Determine the (x, y) coordinate at the center of the cell enclosing the given text.  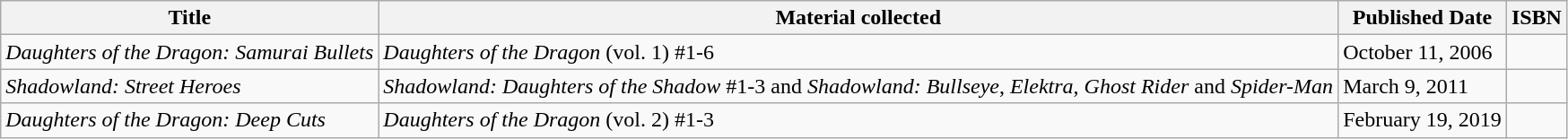
Title (190, 18)
February 19, 2019 (1423, 120)
Daughters of the Dragon (vol. 2) #1-3 (858, 120)
October 11, 2006 (1423, 52)
Material collected (858, 18)
Daughters of the Dragon: Samurai Bullets (190, 52)
Daughters of the Dragon (vol. 1) #1-6 (858, 52)
ISBN (1536, 18)
Shadowland: Street Heroes (190, 86)
Daughters of the Dragon: Deep Cuts (190, 120)
Published Date (1423, 18)
Shadowland: Daughters of the Shadow #1-3 and Shadowland: Bullseye, Elektra, Ghost Rider and Spider-Man (858, 86)
March 9, 2011 (1423, 86)
